Return the [x, y] coordinate for the center point of the cell that contains the specified text.  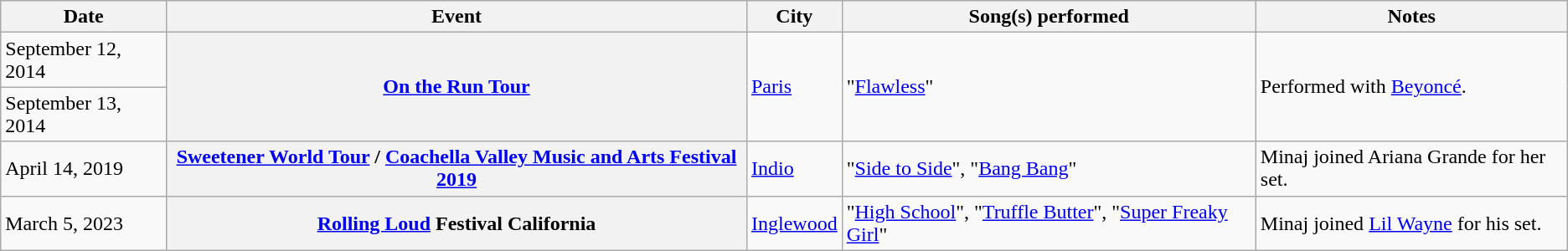
September 13, 2014 [84, 114]
Event [456, 17]
Sweetener World Tour / Coachella Valley Music and Arts Festival 2019 [456, 169]
On the Run Tour [456, 87]
Notes [1411, 17]
Song(s) performed [1049, 17]
March 5, 2023 [84, 223]
Indio [794, 169]
Date [84, 17]
Minaj joined Lil Wayne for his set. [1411, 223]
April 14, 2019 [84, 169]
Performed with Beyoncé. [1411, 87]
Rolling Loud Festival California [456, 223]
"Flawless" [1049, 87]
City [794, 17]
September 12, 2014 [84, 60]
Inglewood [794, 223]
"Side to Side", "Bang Bang" [1049, 169]
Paris [794, 87]
Minaj joined Ariana Grande for her set. [1411, 169]
"High School", "Truffle Butter", "Super Freaky Girl" [1049, 223]
